Pinpoint the cell where the given text exists, returning its [x, y] midpoint coordinate. 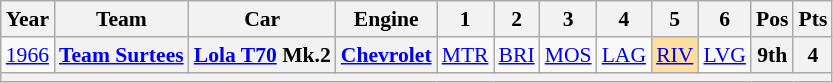
LAG [624, 55]
1 [466, 19]
MTR [466, 55]
5 [674, 19]
1966 [28, 55]
Pts [812, 19]
9th [772, 55]
LVG [724, 55]
6 [724, 19]
BRI [517, 55]
Chevrolet [386, 55]
Car [262, 19]
RIV [674, 55]
Team [122, 19]
Pos [772, 19]
Team Surtees [122, 55]
MOS [568, 55]
Year [28, 19]
Engine [386, 19]
3 [568, 19]
2 [517, 19]
Lola T70 Mk.2 [262, 55]
